Return [x, y] of the center of cell containing provided text 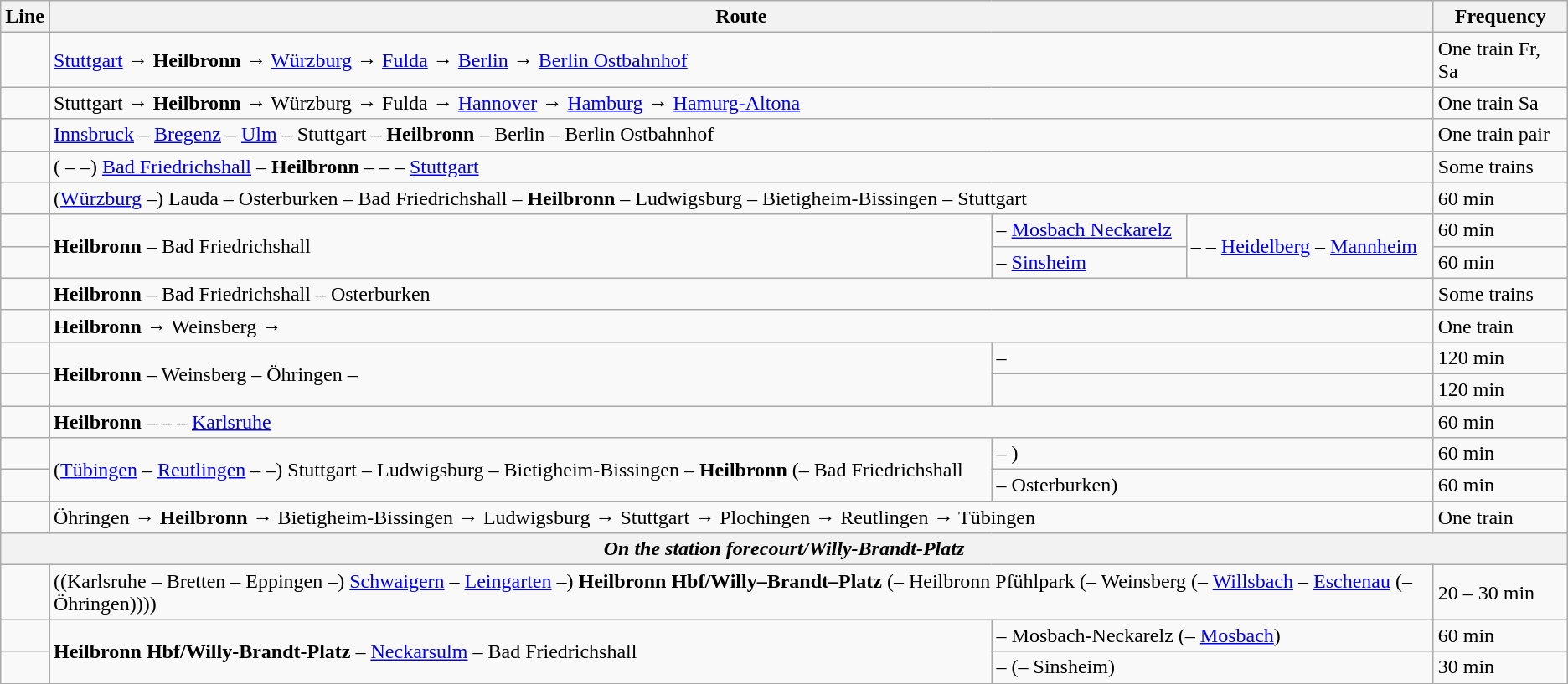
( – –) Bad Friedrichshall – Heilbronn – – – Stuttgart [740, 167]
– – Heidelberg – Mannheim [1310, 246]
(Tübingen – Reutlingen – –) Stuttgart – Ludwigsburg – Bietigheim-Bissingen – Heilbronn (– Bad Friedrichshall [520, 470]
One train Sa [1500, 103]
– Mosbach-Neckarelz (– Mosbach) [1213, 635]
Heilbronn Hbf/Willy-Brandt-Platz – Neckarsulm – Bad Friedrichshall [520, 651]
Stuttgart → Heilbronn → Würzburg → Fulda → Berlin → Berlin Ostbahnhof [740, 60]
Heilbronn – Bad Friedrichshall – Osterburken [740, 294]
20 – 30 min [1500, 593]
Heilbronn – Weinsberg – Öhringen – [520, 373]
30 min [1500, 667]
Line [25, 17]
– Mosbach Neckarelz [1089, 230]
Route [740, 17]
On the station forecourt/Willy-Brandt-Platz [784, 549]
Stuttgart → Heilbronn → Würzburg → Fulda → Hannover → Hamburg → Hamurg-Altona [740, 103]
– [1213, 357]
Innsbruck – Bregenz – Ulm – Stuttgart – Heilbronn – Berlin – Berlin Ostbahnhof [740, 135]
– (– Sinsheim) [1213, 667]
– ) [1213, 454]
Frequency [1500, 17]
– Sinsheim [1089, 262]
– Osterburken) [1213, 486]
Heilbronn → Weinsberg → [740, 326]
One train pair [1500, 135]
One train Fr, Sa [1500, 60]
Heilbronn – Bad Friedrichshall [520, 246]
Öhringen → Heilbronn → Bietigheim-Bissingen → Ludwigsburg → Stuttgart → Plochingen → Reutlingen → Tübingen [740, 517]
Heilbronn – – – Karlsruhe [740, 421]
(Würzburg –) Lauda – Osterburken – Bad Friedrichshall – Heilbronn – Ludwigsburg – Bietigheim-Bissingen – Stuttgart [740, 198]
